From the cell containing the given text, extract its center point as [x, y] coordinate. 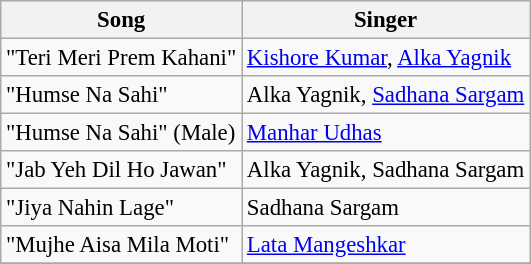
"Mujhe Aisa Mila Moti" [122, 245]
"Humse Na Sahi" (Male) [122, 133]
Sadhana Sargam [386, 208]
"Jiya Nahin Lage" [122, 208]
"Teri Meri Prem Kahani" [122, 58]
Lata Mangeshkar [386, 245]
Kishore Kumar, Alka Yagnik [386, 58]
"Jab Yeh Dil Ho Jawan" [122, 170]
Song [122, 20]
Manhar Udhas [386, 133]
Singer [386, 20]
"Humse Na Sahi" [122, 95]
